Detect which cell encompasses the target text, then output its (X, Y) center coordinate. 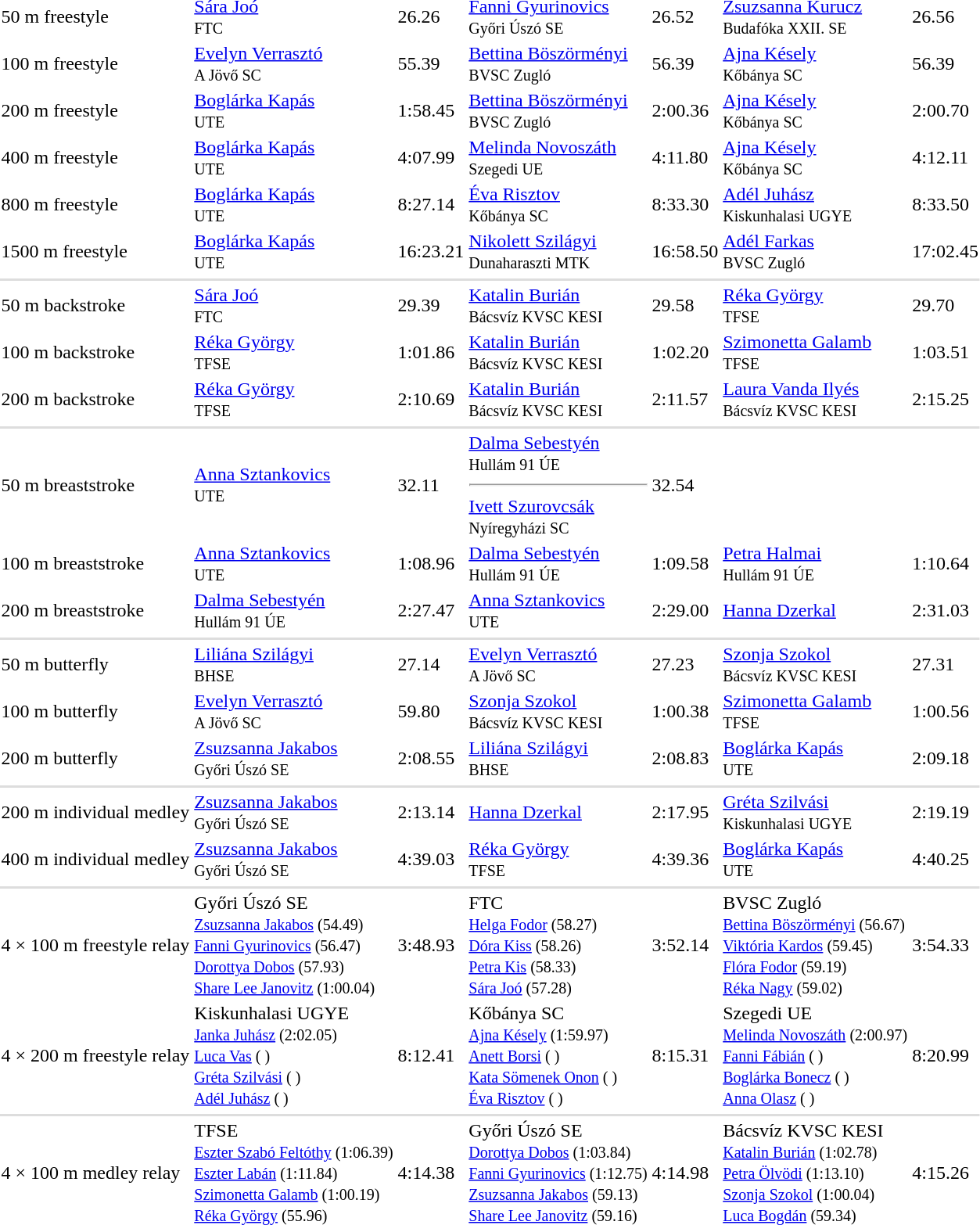
59.80 (431, 712)
29.70 (946, 305)
200 m freestyle (95, 111)
BVSC ZuglóBettina Böszörményi (56.67) Viktória Kardos (59.45) Flóra Fodor (59.19) Réka Nagy (59.02) (815, 945)
8:12.41 (431, 1055)
16:23.21 (431, 252)
2:11.57 (685, 399)
2:15.25 (946, 399)
8:27.14 (431, 205)
4 × 100 m freestyle relay (95, 945)
100 m backstroke (95, 352)
200 m butterfly (95, 759)
29.58 (685, 305)
2:00.70 (946, 111)
8:15.31 (685, 1055)
50 m backstroke (95, 305)
1500 m freestyle (95, 252)
8:33.30 (685, 205)
2:29.00 (685, 610)
Adél JuhászKiskunhalasi UGYE (815, 205)
2:27.47 (431, 610)
2:09.18 (946, 759)
55.39 (431, 64)
1:00.38 (685, 712)
2:00.36 (685, 111)
Melinda NovoszáthSzegedi UE (558, 158)
4:07.99 (431, 158)
2:17.95 (685, 812)
4:39.36 (685, 859)
27.31 (946, 665)
2:10.69 (431, 399)
200 m individual medley (95, 812)
27.14 (431, 665)
Győri Úszó SEZsuzsanna Jakabos (54.49) Fanni Gyurinovics (56.47) Dorottya Dobos (57.93) Share Lee Janovitz (1:00.04) (294, 945)
50 m breaststroke (95, 485)
Dalma SebestyénHullám 91 ÚEIvett SzurovcsákNyíregyházi SC (558, 485)
8:33.50 (946, 205)
Sára JoóFTC (294, 305)
Kőbánya SCAjna Késely (1:59.97) Anett Borsi ( ) Kata Sömenek Onon ( ) Éva Risztov ( ) (558, 1055)
100 m freestyle (95, 64)
800 m freestyle (95, 205)
2:13.14 (431, 812)
Petra HalmaiHullám 91 ÚE (815, 563)
200 m backstroke (95, 399)
17:02.45 (946, 252)
2:19.19 (946, 812)
1:00.56 (946, 712)
29.39 (431, 305)
4:11.80 (685, 158)
4:12.11 (946, 158)
8:20.99 (946, 1055)
50 m butterfly (95, 665)
1:02.20 (685, 352)
27.23 (685, 665)
32.11 (431, 485)
16:58.50 (685, 252)
1:08.96 (431, 563)
Éva RisztovKőbánya SC (558, 205)
400 m freestyle (95, 158)
4:40.25 (946, 859)
4 × 200 m freestyle relay (95, 1055)
Szegedi UEMelinda Novoszáth (2:00.97) Fanni Fábián ( ) Boglárka Bonecz ( ) Anna Olasz ( ) (815, 1055)
1:09.58 (685, 563)
Adél FarkasBVSC Zugló (815, 252)
400 m individual medley (95, 859)
1:10.64 (946, 563)
4:39.03 (431, 859)
3:48.93 (431, 945)
Kiskunhalasi UGYEJanka Juhász (2:02.05) Luca Vas ( ) Gréta Szilvási ( ) Adél Juhász ( ) (294, 1055)
Nikolett SzilágyiDunaharaszti MTK (558, 252)
3:52.14 (685, 945)
200 m breaststroke (95, 610)
1:58.45 (431, 111)
32.54 (685, 485)
2:08.83 (685, 759)
3:54.33 (946, 945)
FTCHelga Fodor (58.27) Dóra Kiss (58.26) Petra Kis (58.33) Sára Joó (57.28) (558, 945)
100 m breaststroke (95, 563)
1:01.86 (431, 352)
Gréta SzilvásiKiskunhalasi UGYE (815, 812)
100 m butterfly (95, 712)
Laura Vanda IlyésBácsvíz KVSC KESI (815, 399)
1:03.51 (946, 352)
2:08.55 (431, 759)
2:31.03 (946, 610)
